Detect which cell encompasses the target text, then output its [x, y] center coordinate. 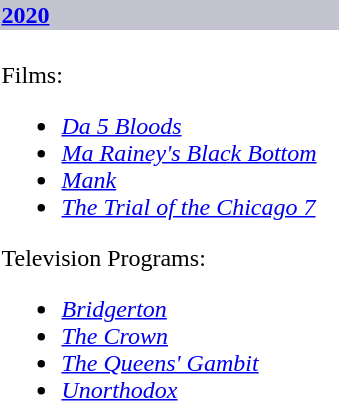
2020 [170, 15]
